Provide the (x, y) coordinate of the cell's center where the given text is located.  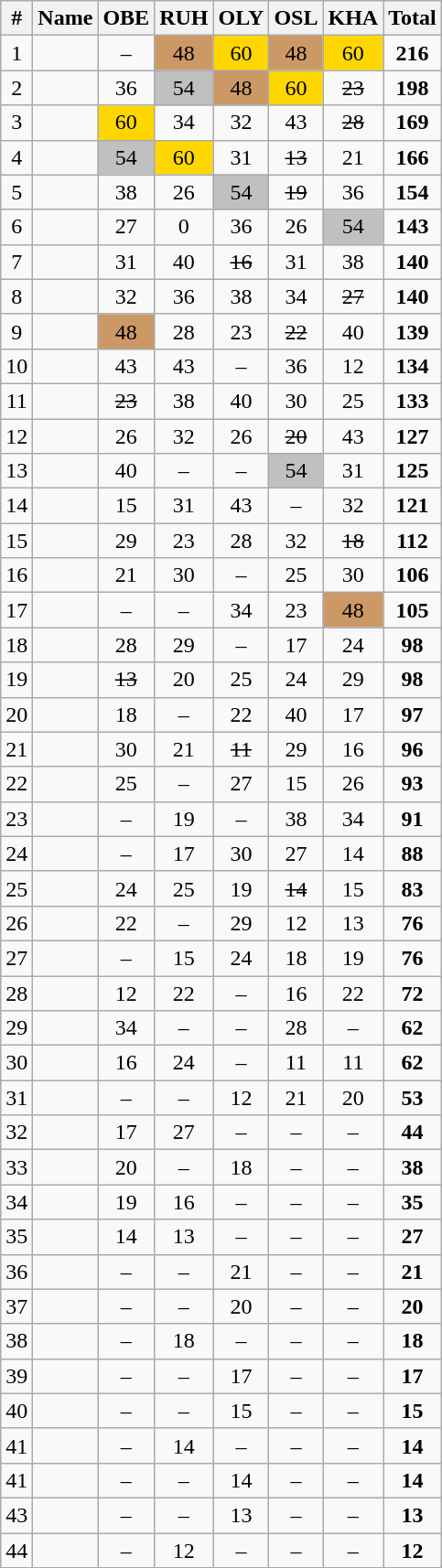
# (16, 18)
Name (66, 18)
112 (413, 541)
5 (16, 192)
105 (413, 610)
72 (413, 993)
96 (413, 749)
106 (413, 575)
KHA (353, 18)
143 (413, 227)
3 (16, 123)
134 (413, 366)
OBE (126, 18)
139 (413, 331)
88 (413, 854)
39 (16, 1376)
166 (413, 157)
125 (413, 471)
10 (16, 366)
8 (16, 296)
33 (16, 1167)
Total (413, 18)
198 (413, 88)
37 (16, 1306)
1 (16, 53)
OSL (296, 18)
6 (16, 227)
0 (184, 227)
133 (413, 401)
216 (413, 53)
9 (16, 331)
91 (413, 819)
93 (413, 784)
83 (413, 888)
53 (413, 1098)
169 (413, 123)
RUH (184, 18)
7 (16, 262)
OLY (242, 18)
121 (413, 506)
4 (16, 157)
127 (413, 436)
97 (413, 714)
2 (16, 88)
154 (413, 192)
